Extract the [x, y] coordinate from the center of the cell holding the provided text.  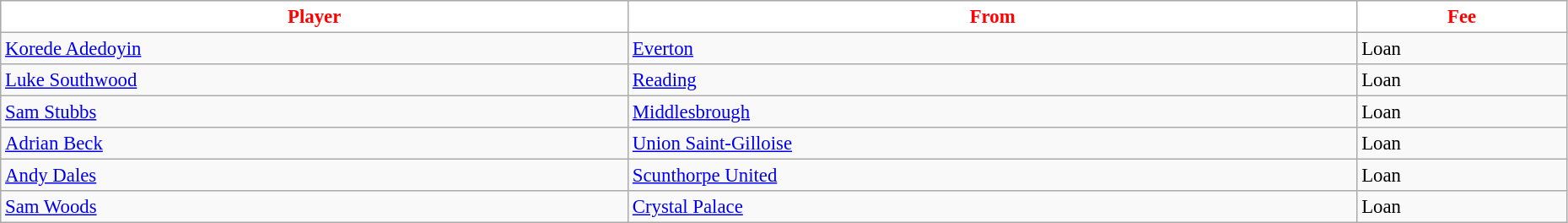
Sam Woods [315, 207]
Sam Stubbs [315, 112]
Reading [993, 80]
Player [315, 17]
Luke Southwood [315, 80]
Everton [993, 49]
Andy Dales [315, 176]
Union Saint-Gilloise [993, 144]
Korede Adedoyin [315, 49]
Crystal Palace [993, 207]
Scunthorpe United [993, 176]
From [993, 17]
Fee [1462, 17]
Middlesbrough [993, 112]
Adrian Beck [315, 144]
